Search for the cell housing the specified text and yield its (X, Y) center coordinate. 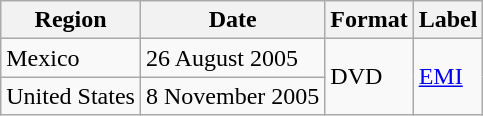
EMI (448, 77)
Region (71, 20)
DVD (369, 77)
Label (448, 20)
8 November 2005 (232, 96)
26 August 2005 (232, 58)
Format (369, 20)
Date (232, 20)
Mexico (71, 58)
United States (71, 96)
